Find where the given text appears and provide that cell's center as [x, y] coordinate. 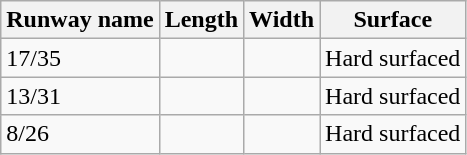
Surface [393, 20]
8/26 [80, 134]
Length [201, 20]
Runway name [80, 20]
17/35 [80, 58]
13/31 [80, 96]
Width [282, 20]
